Extract the (x, y) coordinate from the center of the cell holding the provided text.  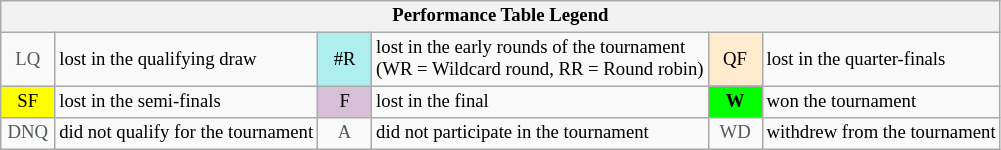
WD (735, 134)
lost in the early rounds of the tournament(WR = Wildcard round, RR = Round robin) (540, 60)
withdrew from the tournament (881, 134)
F (345, 102)
Performance Table Legend (500, 16)
lost in the final (540, 102)
did not participate in the tournament (540, 134)
DNQ (28, 134)
W (735, 102)
#R (345, 60)
lost in the qualifying draw (186, 60)
LQ (28, 60)
SF (28, 102)
QF (735, 60)
A (345, 134)
lost in the quarter-finals (881, 60)
did not qualify for the tournament (186, 134)
won the tournament (881, 102)
lost in the semi-finals (186, 102)
